Detect which cell encompasses the target text, then output its [x, y] center coordinate. 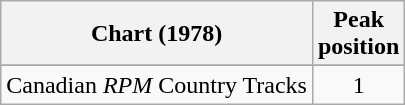
1 [358, 85]
Peakposition [358, 34]
Canadian RPM Country Tracks [157, 85]
Chart (1978) [157, 34]
